Identify which cell holds the provided text, then report its (X, Y) central coordinate. 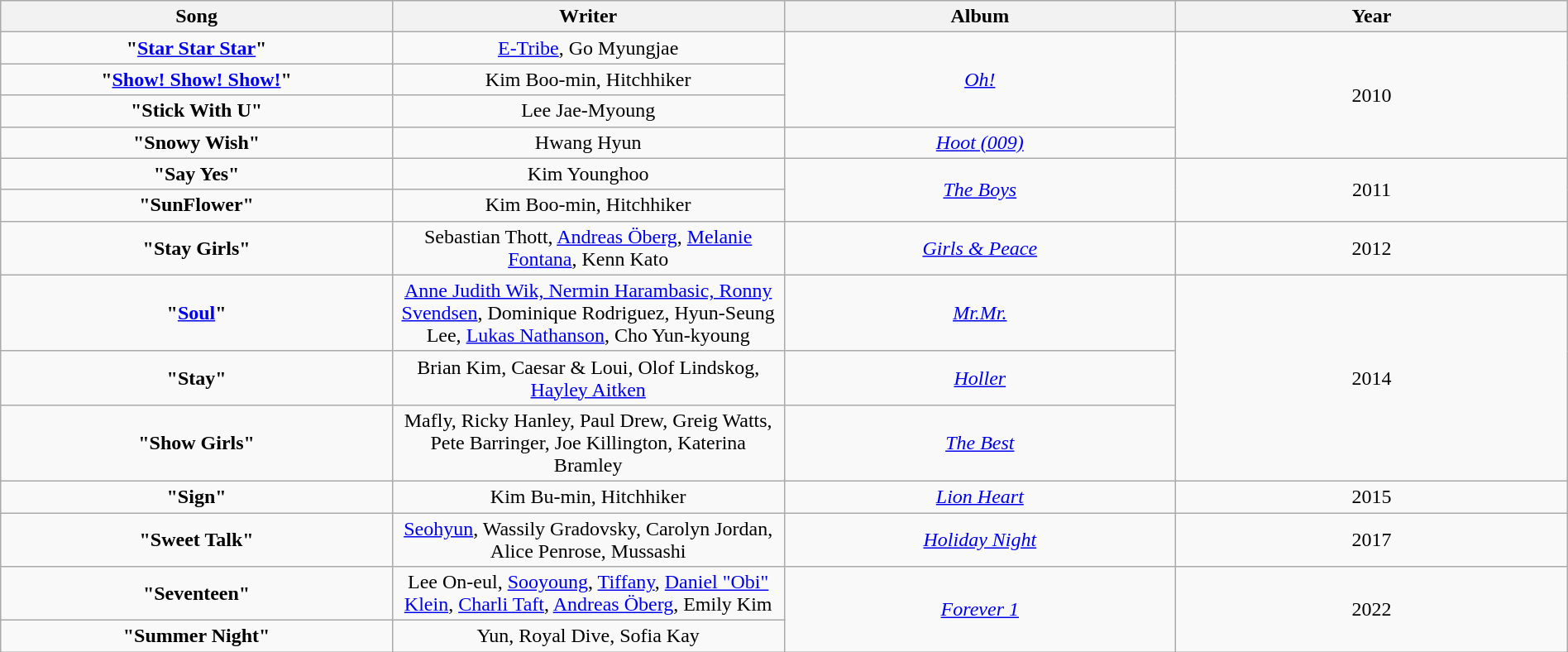
Hoot (009) (980, 142)
Year (1372, 17)
2017 (1372, 539)
Kim Younghoo (588, 174)
Writer (588, 17)
Mafly, Ricky Hanley, Paul Drew, Greig Watts, Pete Barringer, Joe Killington, Katerina Bramley (588, 443)
2022 (1372, 609)
Hwang Hyun (588, 142)
Mr.Mr. (980, 313)
Album (980, 17)
Girls & Peace (980, 248)
"Show Girls" (197, 443)
"Snowy Wish" (197, 142)
Yun, Royal Dive, Sofia Kay (588, 636)
Holler (980, 377)
E-Tribe, Go Myungjae (588, 48)
Lee Jae-Myoung (588, 111)
Seohyun, Wassily Gradovsky, Carolyn Jordan, Alice Penrose, Mussashi (588, 539)
Kim Bu-min, Hitchhiker (588, 496)
2015 (1372, 496)
"Stay Girls" (197, 248)
"Stay" (197, 377)
"Seventeen" (197, 594)
Forever 1 (980, 609)
2010 (1372, 95)
Anne Judith Wik, Nermin Harambasic, Ronny Svendsen, Dominique Rodriguez, Hyun-Seung Lee, Lukas Nathanson, Cho Yun-kyoung (588, 313)
"Sweet Talk" (197, 539)
The Best (980, 443)
Lion Heart (980, 496)
"Soul" (197, 313)
2014 (1372, 377)
Sebastian Thott, Andreas Öberg, Melanie Fontana, Kenn Kato (588, 248)
"Stick With U" (197, 111)
Brian Kim, Caesar & Loui, Olof Lindskog, Hayley Aitken (588, 377)
"Sign" (197, 496)
"Say Yes" (197, 174)
Song (197, 17)
The Boys (980, 189)
Oh! (980, 79)
"Summer Night" (197, 636)
Holiday Night (980, 539)
2012 (1372, 248)
"Star Star Star" (197, 48)
2011 (1372, 189)
"SunFlower" (197, 205)
"Show! Show! Show!" (197, 79)
Lee On-eul, Sooyoung, Tiffany, Daniel "Obi" Klein, Charli Taft, Andreas Öberg, Emily Kim (588, 594)
